Return the (X, Y) coordinate for the center point of the cell that contains the specified text.  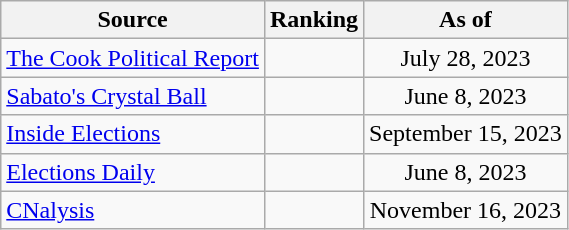
Sabato's Crystal Ball (133, 96)
September 15, 2023 (466, 134)
CNalysis (133, 210)
Inside Elections (133, 134)
Source (133, 20)
November 16, 2023 (466, 210)
July 28, 2023 (466, 58)
Elections Daily (133, 172)
The Cook Political Report (133, 58)
As of (466, 20)
Ranking (314, 20)
